Extract the (X, Y) coordinate from the center of the cell holding the provided text.  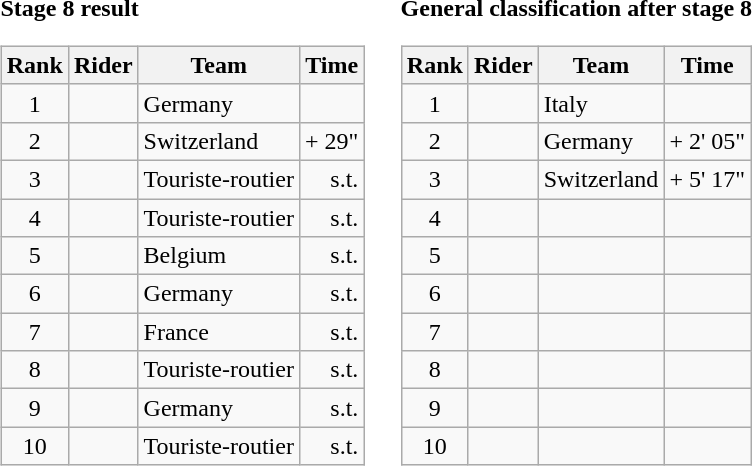
Belgium (218, 256)
France (218, 332)
+ 2' 05" (708, 141)
Italy (601, 103)
+ 29" (331, 141)
+ 5' 17" (708, 179)
